Search for the cell housing the specified text and yield its (X, Y) center coordinate. 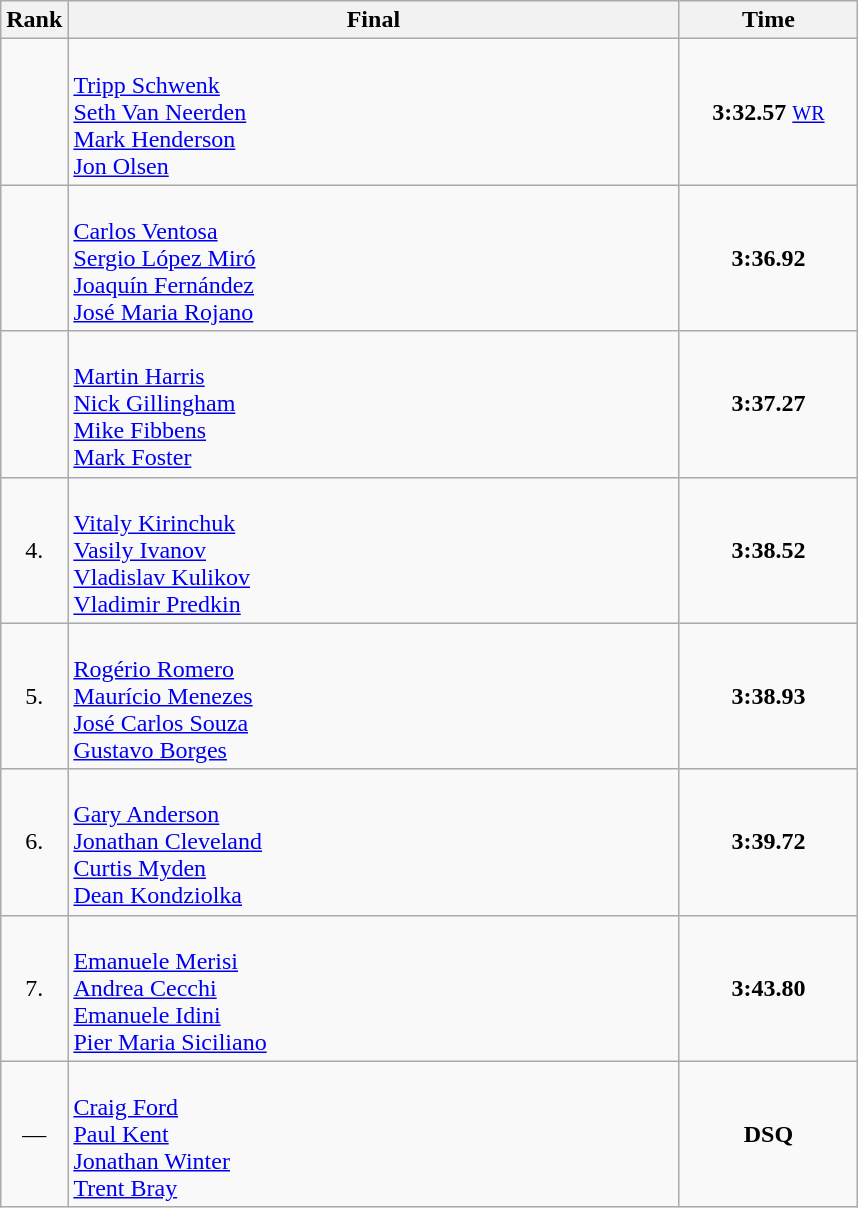
Vitaly KirinchukVasily IvanovVladislav KulikovVladimir Predkin (374, 550)
3:38.52 (768, 550)
Martin HarrisNick GillinghamMike FibbensMark Foster (374, 404)
3:36.92 (768, 258)
4. (34, 550)
Gary AndersonJonathan ClevelandCurtis MydenDean Kondziolka (374, 842)
Rogério RomeroMaurício MenezesJosé Carlos SouzaGustavo Borges (374, 696)
Craig FordPaul KentJonathan WinterTrent Bray (374, 1134)
3:39.72 (768, 842)
— (34, 1134)
Final (374, 20)
5. (34, 696)
DSQ (768, 1134)
3:43.80 (768, 988)
Tripp SchwenkSeth Van NeerdenMark HendersonJon Olsen (374, 112)
Rank (34, 20)
Emanuele MerisiAndrea CecchiEmanuele IdiniPier Maria Siciliano (374, 988)
3:32.57 WR (768, 112)
Carlos VentosaSergio López MiróJoaquín FernándezJosé Maria Rojano (374, 258)
3:37.27 (768, 404)
Time (768, 20)
3:38.93 (768, 696)
6. (34, 842)
7. (34, 988)
